Scan for the cell matching the given text and deliver its (x, y) coordinate at center. 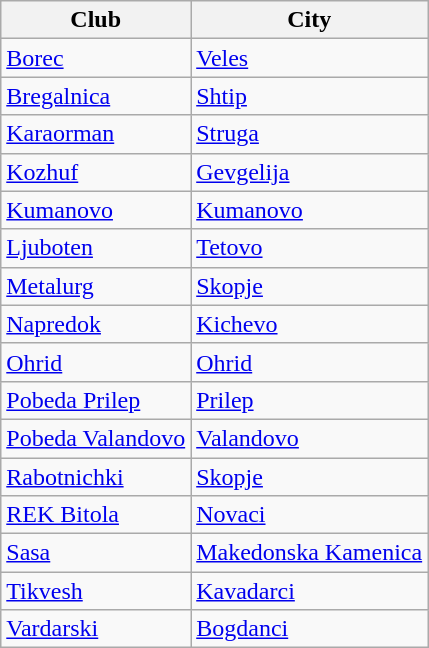
City (310, 20)
Tikvesh (96, 591)
Club (96, 20)
Kichevo (310, 324)
Bogdanci (310, 629)
Novaci (310, 515)
Makedonska Kamenica (310, 553)
Pobeda Prilep (96, 400)
Rabotnichki (96, 477)
Metalurg (96, 286)
Kozhuf (96, 172)
REK Bitola (96, 515)
Kavadarci (310, 591)
Sasa (96, 553)
Valandovo (310, 438)
Prilep (310, 400)
Shtip (310, 96)
Borec (96, 58)
Vardarski (96, 629)
Ljuboten (96, 248)
Struga (310, 134)
Napredok (96, 324)
Pobeda Valandovo (96, 438)
Bregalnica (96, 96)
Veles (310, 58)
Karaorman (96, 134)
Tetovo (310, 248)
Gevgelija (310, 172)
